Identify which cell holds the provided text, then report its (x, y) central coordinate. 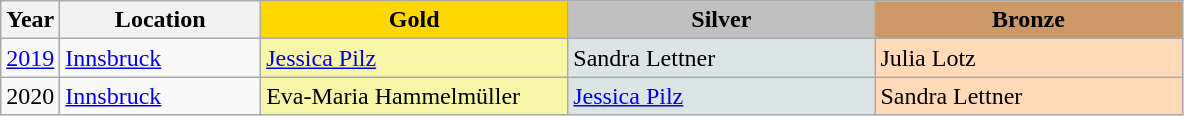
Eva-Maria Hammelmüller (414, 96)
Gold (414, 20)
Julia Lotz (1028, 58)
Year (30, 20)
Bronze (1028, 20)
Silver (722, 20)
2019 (30, 58)
2020 (30, 96)
Location (160, 20)
